From the cell containing the given text, extract its center point as [X, Y] coordinate. 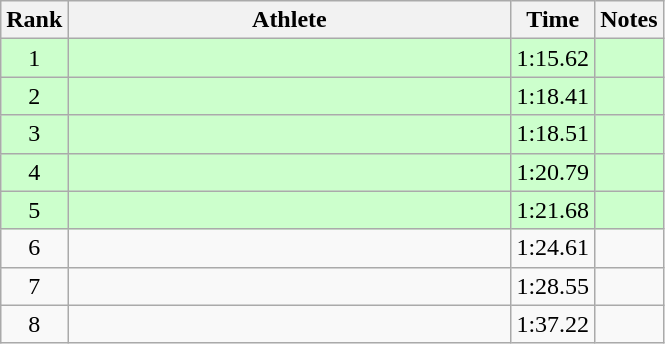
6 [34, 248]
1:18.41 [553, 96]
8 [34, 324]
1:24.61 [553, 248]
3 [34, 134]
Rank [34, 20]
1:18.51 [553, 134]
5 [34, 210]
1 [34, 58]
7 [34, 286]
4 [34, 172]
Time [553, 20]
1:28.55 [553, 286]
2 [34, 96]
1:21.68 [553, 210]
Athlete [290, 20]
1:20.79 [553, 172]
1:37.22 [553, 324]
Notes [629, 20]
1:15.62 [553, 58]
